Detect which cell encompasses the target text, then output its (x, y) center coordinate. 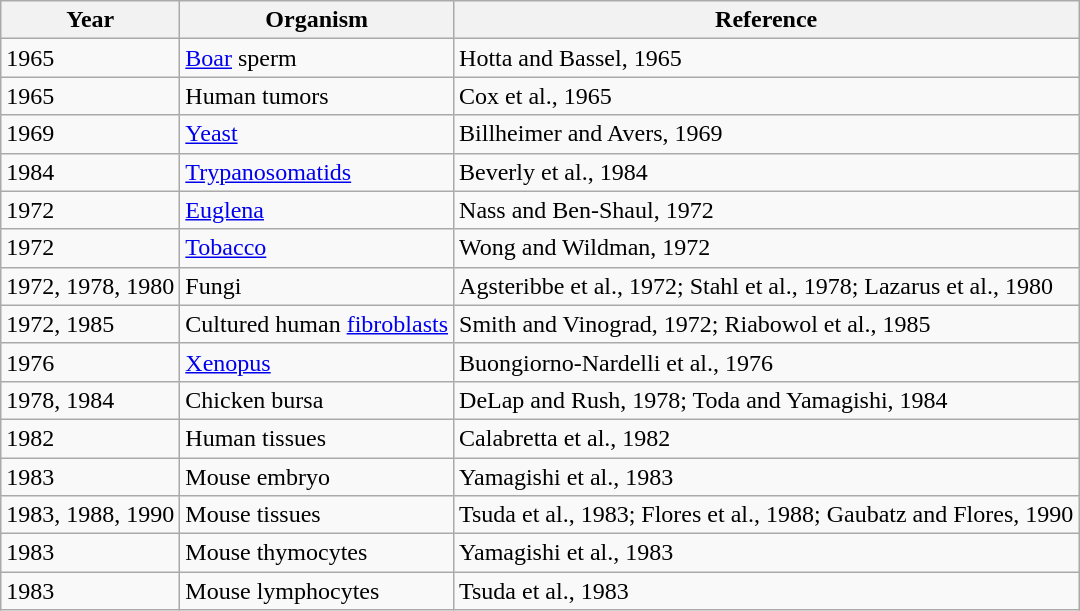
Trypanosomatids (317, 172)
1982 (90, 438)
Boar sperm (317, 58)
1972, 1978, 1980 (90, 286)
Human tissues (317, 438)
Mouse thymocytes (317, 553)
Nass and Ben-Shaul, 1972 (766, 210)
Wong and Wildman, 1972 (766, 248)
Organism (317, 20)
Mouse tissues (317, 515)
Beverly et al., 1984 (766, 172)
1969 (90, 134)
1976 (90, 362)
Year (90, 20)
Smith and Vinograd, 1972; Riabowol et al., 1985 (766, 324)
Mouse lymphocytes (317, 591)
Fungi (317, 286)
Chicken bursa (317, 400)
Cox et al., 1965 (766, 96)
DeLap and Rush, 1978; Toda and Yamagishi, 1984 (766, 400)
Yeast (317, 134)
Billheimer and Avers, 1969 (766, 134)
Reference (766, 20)
Calabretta et al., 1982 (766, 438)
Xenopus (317, 362)
Tsuda et al., 1983 (766, 591)
Tsuda et al., 1983; Flores et al., 1988; Gaubatz and Flores, 1990 (766, 515)
Agsteribbe et al., 1972; Stahl et al., 1978; Lazarus et al., 1980 (766, 286)
1983, 1988, 1990 (90, 515)
1972, 1985 (90, 324)
Euglena (317, 210)
1978, 1984 (90, 400)
1984 (90, 172)
Mouse embryo (317, 477)
Buongiorno-Nardelli et al., 1976 (766, 362)
Tobacco (317, 248)
Hotta and Bassel, 1965 (766, 58)
Cultured human fibroblasts (317, 324)
Human tumors (317, 96)
